Provide the (X, Y) coordinate of the cell's center where the given text is located.  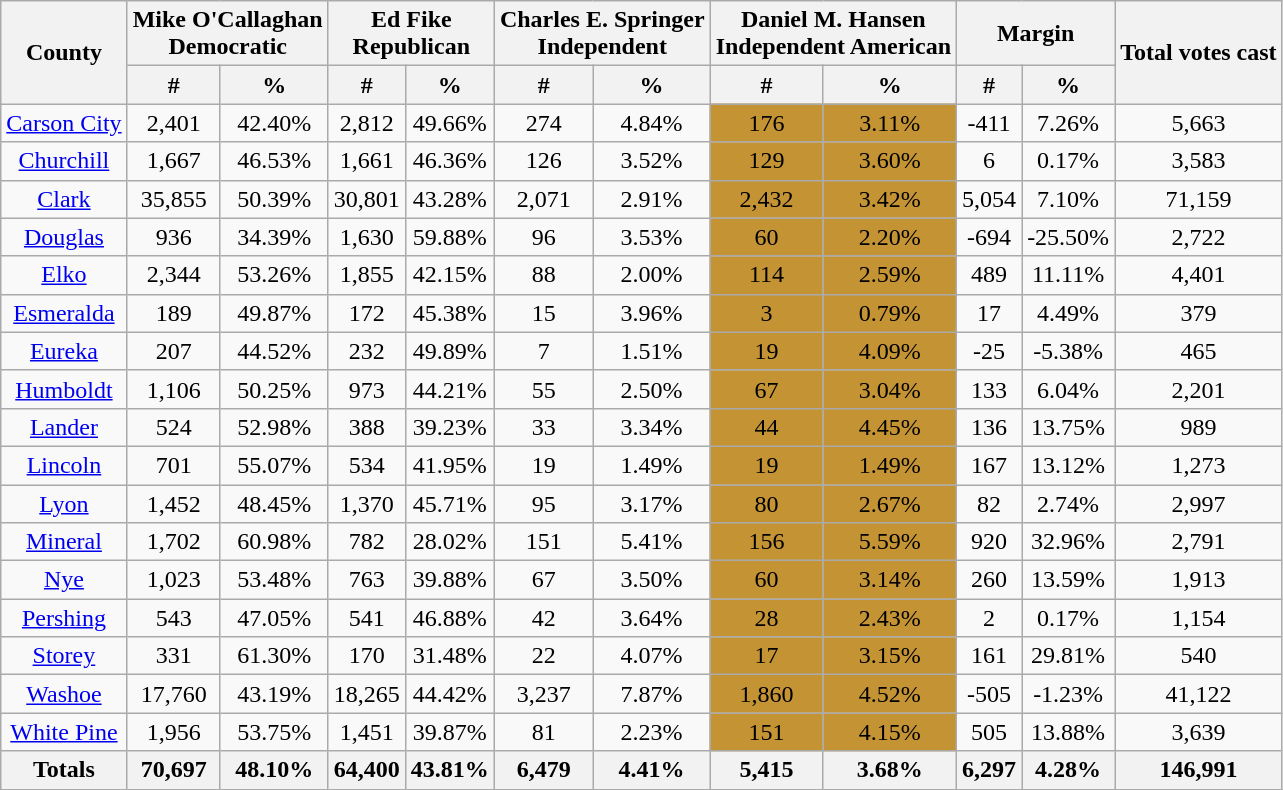
4.41% (652, 770)
-411 (990, 123)
3.14% (890, 580)
2.74% (1068, 503)
4.15% (890, 732)
53.26% (274, 275)
505 (990, 732)
Nye (64, 580)
32.96% (1068, 542)
167 (990, 465)
0.79% (890, 313)
Daniel M. HansenIndependent American (833, 34)
33 (544, 427)
-1.23% (1068, 694)
-694 (990, 237)
1,855 (366, 275)
Margin (1036, 34)
3,639 (1199, 732)
Lincoln (64, 465)
6,297 (990, 770)
Carson City (64, 123)
260 (990, 580)
13.59% (1068, 580)
2,401 (174, 123)
Douglas (64, 237)
-5.38% (1068, 351)
543 (174, 618)
Mineral (64, 542)
50.25% (274, 389)
379 (1199, 313)
3,237 (544, 694)
22 (544, 656)
1,702 (174, 542)
172 (366, 313)
2,432 (766, 199)
936 (174, 237)
1.51% (652, 351)
1,370 (366, 503)
59.88% (450, 237)
2,071 (544, 199)
Clark (64, 199)
46.53% (274, 161)
465 (1199, 351)
60.98% (274, 542)
Elko (64, 275)
45.38% (450, 313)
70,697 (174, 770)
55.07% (274, 465)
136 (990, 427)
161 (990, 656)
2.00% (652, 275)
42 (544, 618)
28.02% (450, 542)
82 (990, 503)
540 (1199, 656)
3.64% (652, 618)
4.45% (890, 427)
232 (366, 351)
2.43% (890, 618)
1,956 (174, 732)
1,154 (1199, 618)
43.19% (274, 694)
274 (544, 123)
Esmeralda (64, 313)
7.10% (1068, 199)
White Pine (64, 732)
4,401 (1199, 275)
7.26% (1068, 123)
50.39% (274, 199)
4.84% (652, 123)
41,122 (1199, 694)
331 (174, 656)
47.05% (274, 618)
3.60% (890, 161)
6.04% (1068, 389)
534 (366, 465)
6,479 (544, 770)
64,400 (366, 770)
Lyon (64, 503)
80 (766, 503)
189 (174, 313)
7 (544, 351)
3.52% (652, 161)
46.88% (450, 618)
3.42% (890, 199)
3.15% (890, 656)
15 (544, 313)
46.36% (450, 161)
3 (766, 313)
3.17% (652, 503)
5.59% (890, 542)
81 (544, 732)
42.15% (450, 275)
176 (766, 123)
388 (366, 427)
42.40% (274, 123)
2.23% (652, 732)
4.28% (1068, 770)
45.71% (450, 503)
31.48% (450, 656)
2.67% (890, 503)
13.75% (1068, 427)
1,661 (366, 161)
Ed FikeRepublican (411, 34)
11.11% (1068, 275)
1,106 (174, 389)
541 (366, 618)
2.20% (890, 237)
13.88% (1068, 732)
71,159 (1199, 199)
43.28% (450, 199)
3.68% (890, 770)
55 (544, 389)
44 (766, 427)
973 (366, 389)
3.53% (652, 237)
763 (366, 580)
126 (544, 161)
Washoe (64, 694)
133 (990, 389)
5,054 (990, 199)
Total votes cast (1199, 52)
Storey (64, 656)
Mike O'CallaghanDemocratic (228, 34)
53.48% (274, 580)
129 (766, 161)
1,667 (174, 161)
3,583 (1199, 161)
3.34% (652, 427)
44.21% (450, 389)
Totals (64, 770)
35,855 (174, 199)
Humboldt (64, 389)
920 (990, 542)
5.41% (652, 542)
49.87% (274, 313)
2.50% (652, 389)
2,201 (1199, 389)
4.52% (890, 694)
3.11% (890, 123)
48.45% (274, 503)
1,913 (1199, 580)
4.09% (890, 351)
3.50% (652, 580)
-25.50% (1068, 237)
96 (544, 237)
6 (990, 161)
3.96% (652, 313)
Churchill (64, 161)
53.75% (274, 732)
39.87% (450, 732)
1,452 (174, 503)
95 (544, 503)
43.81% (450, 770)
Lander (64, 427)
Eureka (64, 351)
61.30% (274, 656)
7.87% (652, 694)
1,023 (174, 580)
34.39% (274, 237)
701 (174, 465)
5,415 (766, 770)
782 (366, 542)
13.12% (1068, 465)
49.66% (450, 123)
41.95% (450, 465)
2,812 (366, 123)
28 (766, 618)
2,722 (1199, 237)
52.98% (274, 427)
Charles E. SpringerIndependent (602, 34)
1,860 (766, 694)
29.81% (1068, 656)
-505 (990, 694)
49.89% (450, 351)
524 (174, 427)
4.49% (1068, 313)
146,991 (1199, 770)
1,273 (1199, 465)
989 (1199, 427)
39.88% (450, 580)
170 (366, 656)
114 (766, 275)
2,997 (1199, 503)
44.52% (274, 351)
88 (544, 275)
1,630 (366, 237)
30,801 (366, 199)
2 (990, 618)
County (64, 52)
3.04% (890, 389)
Pershing (64, 618)
207 (174, 351)
1,451 (366, 732)
-25 (990, 351)
17,760 (174, 694)
2,344 (174, 275)
2.91% (652, 199)
4.07% (652, 656)
2,791 (1199, 542)
489 (990, 275)
18,265 (366, 694)
156 (766, 542)
5,663 (1199, 123)
44.42% (450, 694)
48.10% (274, 770)
2.59% (890, 275)
39.23% (450, 427)
